Determine the (X, Y) coordinate at the center of the cell enclosing the given text.  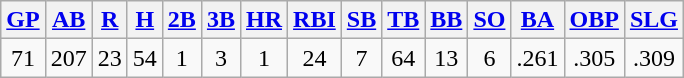
207 (68, 58)
24 (315, 58)
.261 (538, 58)
R (110, 20)
23 (110, 58)
SB (361, 20)
7 (361, 58)
RBI (315, 20)
6 (490, 58)
HR (264, 20)
BB (446, 20)
3B (220, 20)
.305 (594, 58)
OBP (594, 20)
3 (220, 58)
H (144, 20)
GP (23, 20)
SO (490, 20)
.309 (654, 58)
AB (68, 20)
2B (182, 20)
TB (404, 20)
64 (404, 58)
71 (23, 58)
54 (144, 58)
BA (538, 20)
SLG (654, 20)
13 (446, 58)
